Detect which cell encompasses the target text, then output its (x, y) center coordinate. 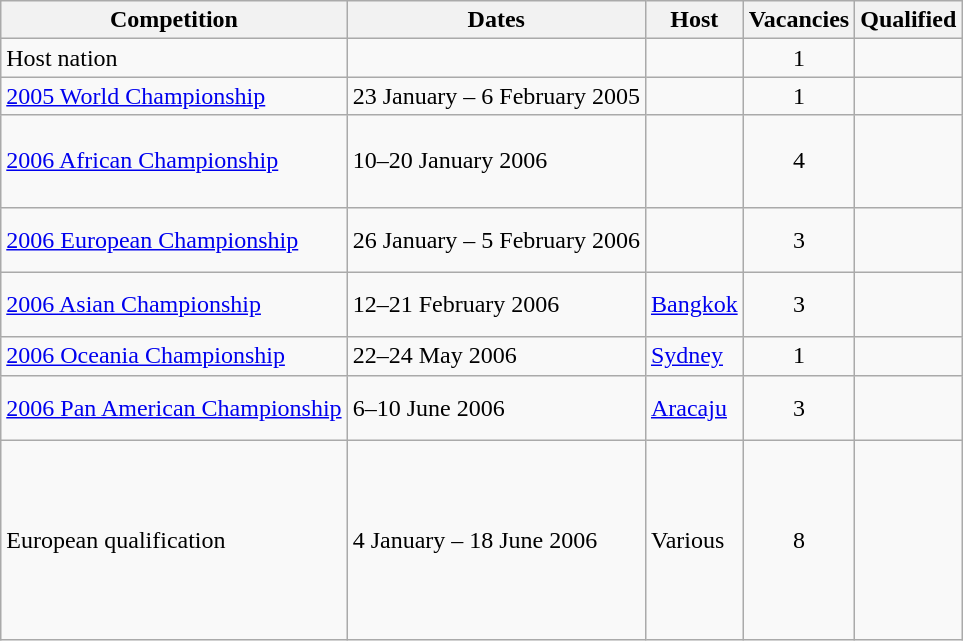
Qualified (908, 20)
23 January – 6 February 2005 (496, 96)
26 January – 5 February 2006 (496, 240)
2006 African Championship (174, 161)
Competition (174, 20)
Sydney (694, 356)
European qualification (174, 540)
6–10 June 2006 (496, 408)
Various (694, 540)
12–21 February 2006 (496, 304)
Vacancies (799, 20)
2006 Asian Championship (174, 304)
2006 Pan American Championship (174, 408)
8 (799, 540)
2005 World Championship (174, 96)
Bangkok (694, 304)
Aracaju (694, 408)
Host (694, 20)
2006 European Championship (174, 240)
4 January – 18 June 2006 (496, 540)
10–20 January 2006 (496, 161)
Dates (496, 20)
Host nation (174, 58)
22–24 May 2006 (496, 356)
4 (799, 161)
2006 Oceania Championship (174, 356)
